Return the (x, y) coordinate for the center point of the cell that contains the specified text.  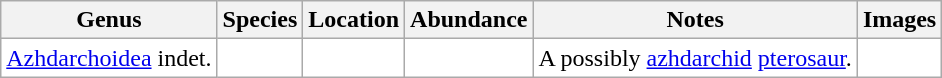
Images (899, 20)
Location (354, 20)
Abundance (469, 20)
Notes (695, 20)
A possibly azhdarchid pterosaur. (695, 58)
Genus (109, 20)
Species (260, 20)
Azhdarchoidea indet. (109, 58)
